Output the (x, y) coordinate of the center of the cell containing the given text.  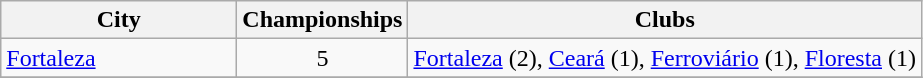
Championships (322, 20)
5 (322, 58)
City (119, 20)
Fortaleza (119, 58)
Fortaleza (2), Ceará (1), Ferroviário (1), Floresta (1) (665, 58)
Clubs (665, 20)
